Return the (x, y) coordinate for the center point of the cell that contains the specified text.  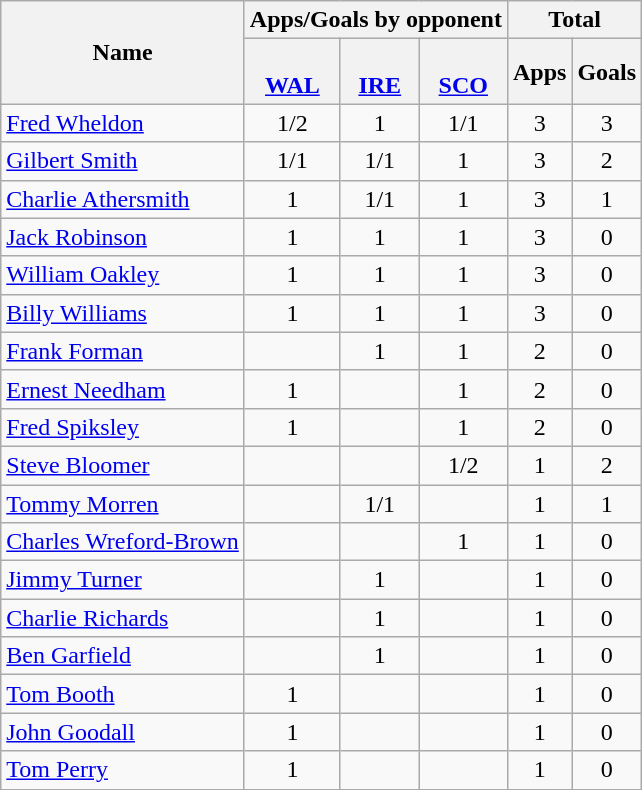
Billy Williams (123, 313)
Gilbert Smith (123, 161)
Tom Booth (123, 694)
William Oakley (123, 275)
Apps (539, 72)
Ernest Needham (123, 389)
Total (574, 20)
Charlie Richards (123, 618)
Charlie Athersmith (123, 199)
Tom Perry (123, 770)
Jack Robinson (123, 237)
Name (123, 52)
SCO (463, 72)
Ben Garfield (123, 656)
Goals (607, 72)
Frank Forman (123, 351)
Fred Spiksley (123, 427)
John Goodall (123, 732)
Apps/Goals by opponent (376, 20)
Jimmy Turner (123, 580)
Charles Wreford-Brown (123, 542)
Fred Wheldon (123, 123)
WAL (292, 72)
IRE (380, 72)
Tommy Morren (123, 503)
Steve Bloomer (123, 465)
